Capture the cell that displays the provided text and extract its [x, y] central coordinate. 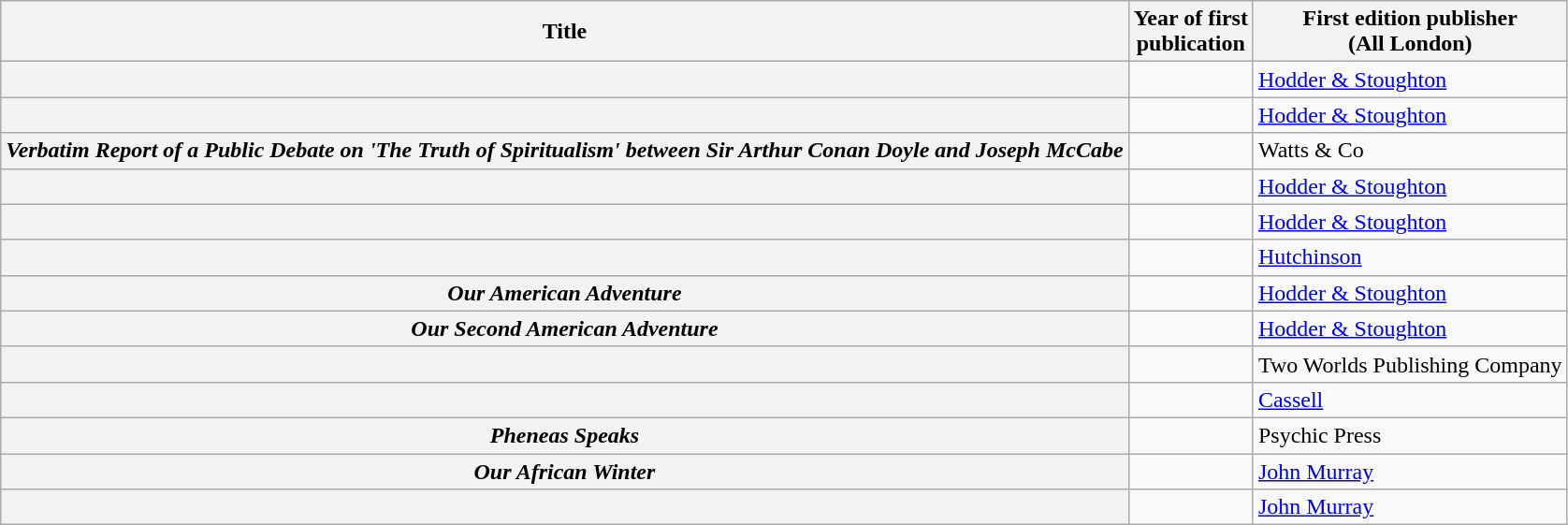
Psychic Press [1410, 435]
Title [565, 32]
Hutchinson [1410, 257]
First edition publisher(All London) [1410, 32]
Our African Winter [565, 471]
Year of firstpublication [1190, 32]
Cassell [1410, 400]
Two Worlds Publishing Company [1410, 364]
Pheneas Speaks [565, 435]
Watts & Co [1410, 151]
Our Second American Adventure [565, 328]
Our American Adventure [565, 293]
Verbatim Report of a Public Debate on 'The Truth of Spiritualism' between Sir Arthur Conan Doyle and Joseph McCabe [565, 151]
